Locate the cell with the specified text and output its [X, Y] center coordinate. 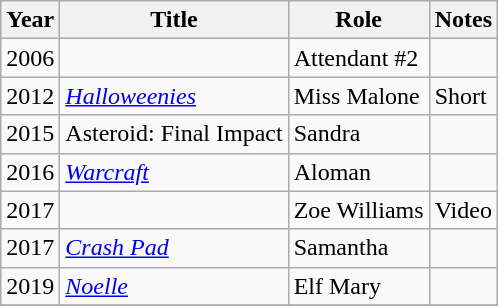
Elf Mary [358, 286]
Warcraft [174, 172]
Attendant #2 [358, 58]
2016 [30, 172]
2012 [30, 96]
Halloweenies [174, 96]
Crash Pad [174, 248]
Asteroid: Final Impact [174, 134]
Short [463, 96]
Sandra [358, 134]
2019 [30, 286]
2006 [30, 58]
Miss Malone [358, 96]
Title [174, 20]
Role [358, 20]
Notes [463, 20]
2015 [30, 134]
Aloman [358, 172]
Noelle [174, 286]
Zoe Williams [358, 210]
Video [463, 210]
Samantha [358, 248]
Year [30, 20]
